Locate the cell with the specified text and output its (X, Y) center coordinate. 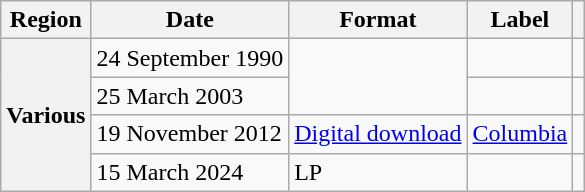
Format (378, 20)
25 March 2003 (190, 96)
Region (46, 20)
Digital download (378, 134)
24 September 1990 (190, 58)
Various (46, 115)
15 March 2024 (190, 172)
19 November 2012 (190, 134)
LP (378, 172)
Date (190, 20)
Columbia (520, 134)
Label (520, 20)
